Determine the [X, Y] coordinate at the center of the cell enclosing the given text.  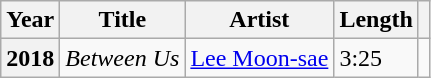
Between Us [122, 58]
2018 [30, 58]
Artist [260, 20]
Lee Moon-sae [260, 58]
Title [122, 20]
3:25 [376, 58]
Length [376, 20]
Year [30, 20]
